Provide the [x, y] coordinate of the cell's center where the given text is located.  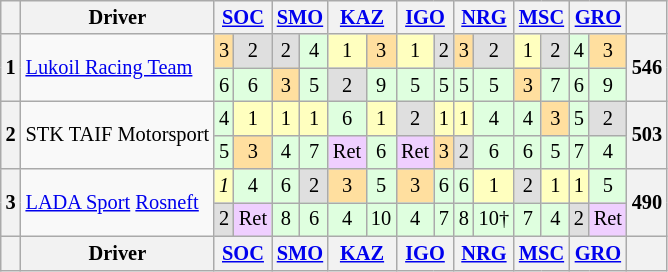
490 [647, 202]
503 [647, 134]
10† [494, 219]
10 [381, 219]
Lukoil Racing Team [118, 68]
STK TAIF Motorsport [118, 134]
LADA Sport Rosneft [118, 202]
546 [647, 68]
